Find where the given text appears and provide that cell's center as (x, y) coordinate. 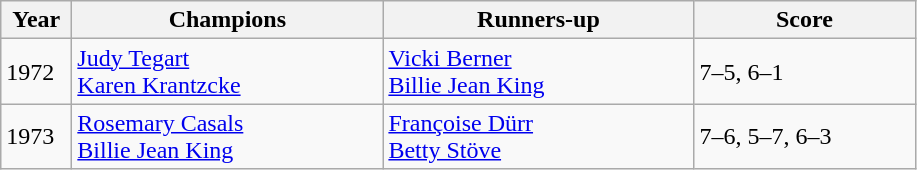
Judy Tegart Karen Krantzcke (228, 72)
Vicki Berner Billie Jean King (538, 72)
7–6, 5–7, 6–3 (804, 136)
Champions (228, 20)
1973 (36, 136)
Year (36, 20)
Rosemary Casals Billie Jean King (228, 136)
Françoise Dürr Betty Stöve (538, 136)
Runners-up (538, 20)
7–5, 6–1 (804, 72)
Score (804, 20)
1972 (36, 72)
